For the text-containing cell, return its midpoint in [x, y] coordinate format. 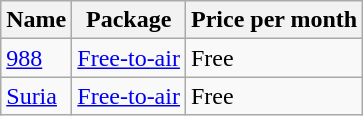
Package [129, 20]
988 [36, 58]
Name [36, 20]
Suria [36, 96]
Price per month [274, 20]
